Extract the (x, y) coordinate from the center of the cell holding the provided text.  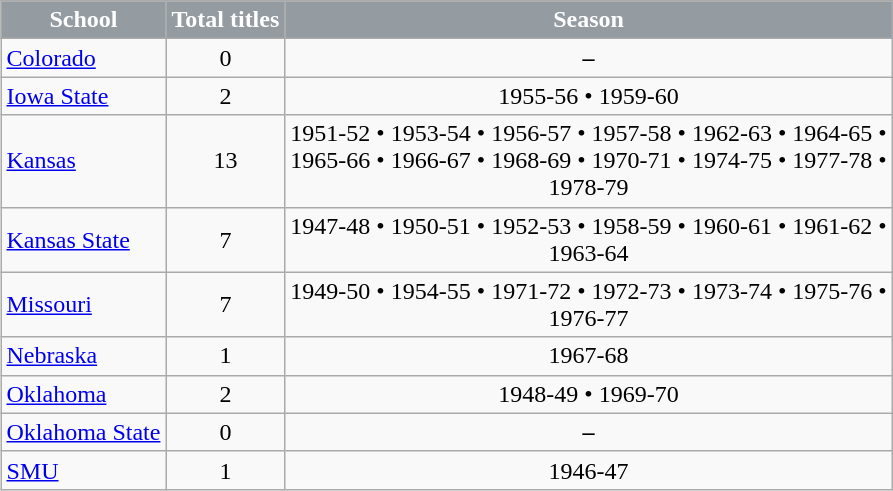
Iowa State (84, 96)
Kansas (84, 161)
1949-50 • 1954-55 • 1971-72 • 1972-73 • 1973-74 • 1975-76 • 1976-77 (588, 304)
Nebraska (84, 356)
Missouri (84, 304)
1967-68 (588, 356)
1948-49 • 1969-70 (588, 394)
1946-47 (588, 470)
Oklahoma State (84, 432)
Colorado (84, 58)
School (84, 20)
Oklahoma (84, 394)
Season (588, 20)
Kansas State (84, 240)
1955-56 • 1959-60 (588, 96)
SMU (84, 470)
1947-48 • 1950-51 • 1952-53 • 1958-59 • 1960-61 • 1961-62 • 1963-64 (588, 240)
13 (226, 161)
Total titles (226, 20)
1951-52 • 1953-54 • 1956-57 • 1957-58 • 1962-63 • 1964-65 • 1965-66 • 1966-67 • 1968-69 • 1970-71 • 1974-75 • 1977-78 • 1978-79 (588, 161)
